Output the (X, Y) coordinate of the center of the cell containing the given text.  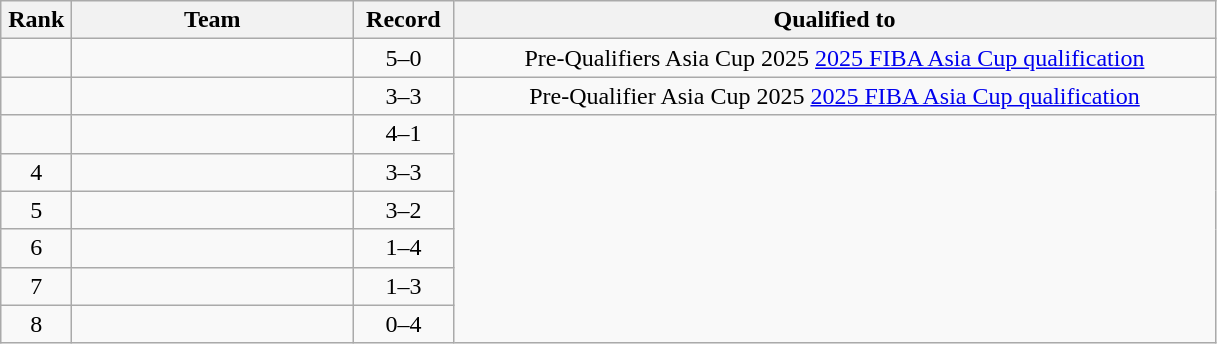
Pre-Qualifier Asia Cup 2025 2025 FIBA Asia Cup qualification (834, 96)
8 (36, 324)
4 (36, 172)
3–2 (404, 210)
Rank (36, 20)
Pre-Qualifiers Asia Cup 2025 2025 FIBA Asia Cup qualification (834, 58)
1–4 (404, 248)
7 (36, 286)
0–4 (404, 324)
1–3 (404, 286)
5–0 (404, 58)
6 (36, 248)
Record (404, 20)
5 (36, 210)
4–1 (404, 134)
Qualified to (834, 20)
Team (212, 20)
